Extract the [X, Y] coordinate from the center of the cell holding the provided text.  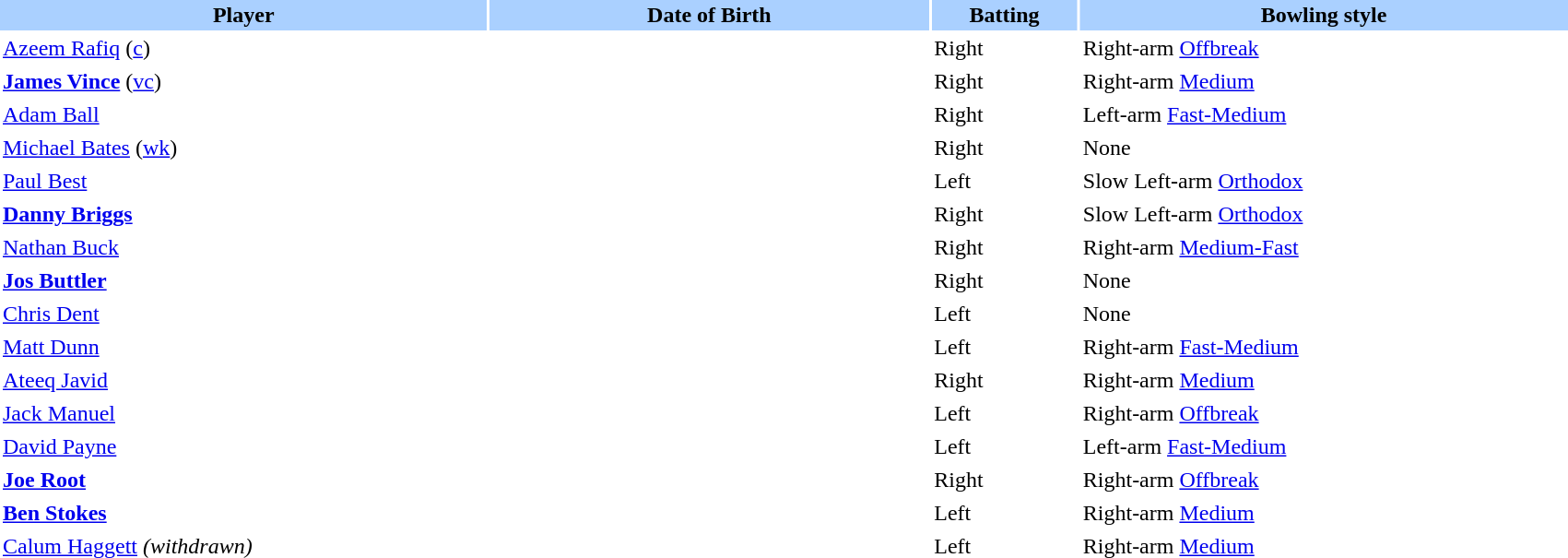
Azeem Rafiq (c) [243, 48]
Date of Birth [710, 15]
Jos Buttler [243, 280]
Chris Dent [243, 314]
Nathan Buck [243, 247]
James Vince (vc) [243, 81]
Danny Briggs [243, 214]
Joe Root [243, 480]
Michael Bates (wk) [243, 148]
Matt Dunn [243, 347]
Right-arm Medium-Fast [1324, 247]
Right-arm Fast-Medium [1324, 347]
Jack Manuel [243, 413]
David Payne [243, 446]
Adam Ball [243, 114]
Ateeq Javid [243, 380]
Bowling style [1324, 15]
Player [243, 15]
Paul Best [243, 181]
Batting [1005, 15]
Ben Stokes [243, 513]
